Provide the (X, Y) coordinate of the cell's center where the given text is located.  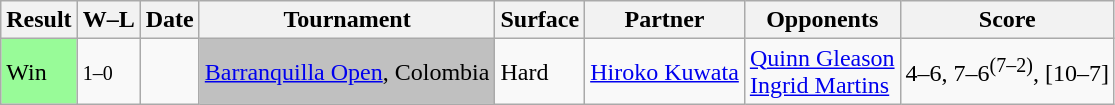
Hiroko Kuwata (665, 72)
Score (1007, 20)
Date (170, 20)
Tournament (347, 20)
4–6, 7–6(7–2), [10–7] (1007, 72)
Opponents (822, 20)
Quinn Gleason Ingrid Martins (822, 72)
Surface (540, 20)
Partner (665, 20)
Barranquilla Open, Colombia (347, 72)
Win (39, 72)
W–L (108, 20)
1–0 (108, 72)
Result (39, 20)
Hard (540, 72)
